Capture the cell that displays the provided text and extract its (X, Y) central coordinate. 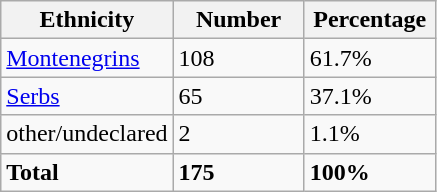
108 (238, 58)
2 (238, 134)
100% (370, 172)
175 (238, 172)
Montenegrins (87, 58)
37.1% (370, 96)
61.7% (370, 58)
Serbs (87, 96)
other/undeclared (87, 134)
Total (87, 172)
Ethnicity (87, 20)
65 (238, 96)
Number (238, 20)
Percentage (370, 20)
1.1% (370, 134)
